Return [X, Y] of the center of cell containing provided text 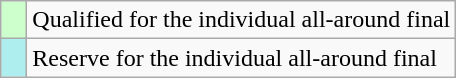
Reserve for the individual all-around final [242, 58]
Qualified for the individual all-around final [242, 20]
